Provide the [x, y] coordinate of the cell's center where the given text is located.  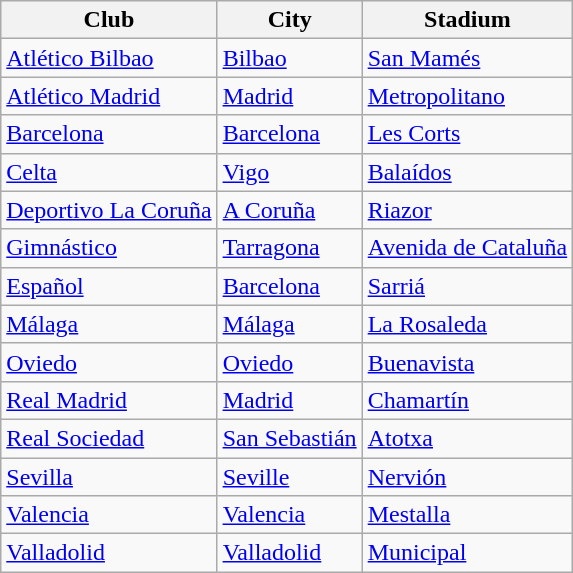
Chamartín [468, 400]
Seville [290, 477]
Bilbao [290, 58]
A Coruña [290, 210]
Metropolitano [468, 96]
Avenida de Cataluña [468, 248]
Deportivo La Coruña [109, 210]
Stadium [468, 20]
Tarragona [290, 248]
La Rosaleda [468, 324]
City [290, 20]
Mestalla [468, 515]
Atlético Bilbao [109, 58]
Les Corts [468, 134]
Sarriá [468, 286]
Riazor [468, 210]
Real Madrid [109, 400]
Nervión [468, 477]
Atotxa [468, 438]
Atlético Madrid [109, 96]
Buenavista [468, 362]
Celta [109, 172]
Sevilla [109, 477]
San Sebastián [290, 438]
Vigo [290, 172]
Real Sociedad [109, 438]
Balaídos [468, 172]
Club [109, 20]
Gimnástico [109, 248]
Español [109, 286]
Municipal [468, 553]
San Mamés [468, 58]
